Provide the (x, y) coordinate of the cell's center where the given text is located.  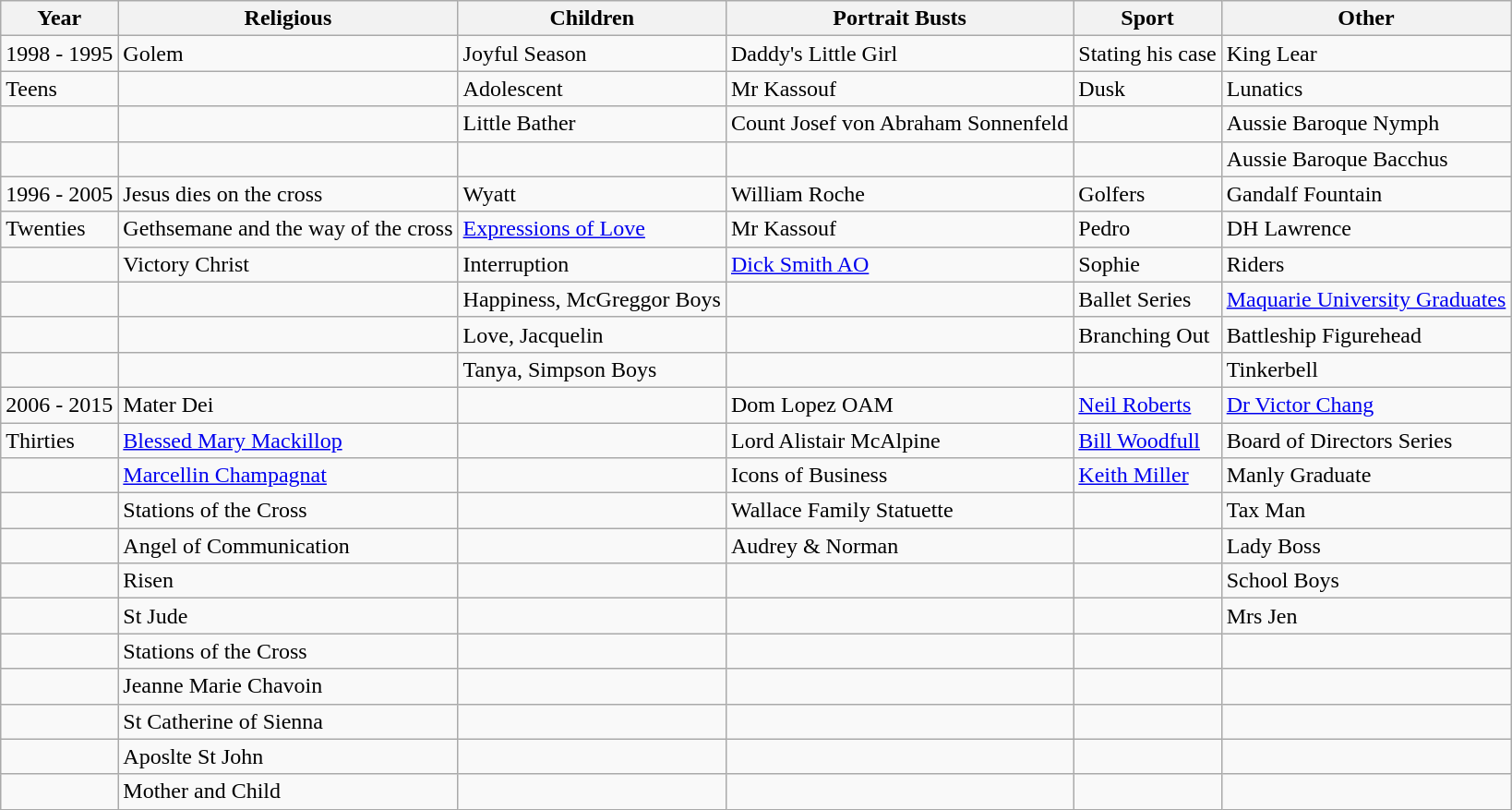
Interruption (592, 264)
Gethsemane and the way of the cross (288, 229)
Sport (1147, 18)
Golfers (1147, 194)
King Lear (1366, 54)
Wallace Family Statuette (899, 511)
St Catherine of Sienna (288, 721)
Neil Roberts (1147, 405)
Board of Directors Series (1366, 441)
Gandalf Fountain (1366, 194)
Audrey & Norman (899, 546)
Adolescent (592, 89)
Dusk (1147, 89)
Year (59, 18)
School Boys (1366, 581)
Risen (288, 581)
Lunatics (1366, 89)
Expressions of Love (592, 229)
Dr Victor Chang (1366, 405)
Mother and Child (288, 792)
Thirties (59, 441)
Branching Out (1147, 334)
Little Bather (592, 124)
Dom Lopez OAM (899, 405)
Children (592, 18)
1998 - 1995 (59, 54)
Happiness, McGreggor Boys (592, 299)
Other (1366, 18)
Battleship Figurehead (1366, 334)
Riders (1366, 264)
Angel of Communication (288, 546)
Ballet Series (1147, 299)
Tanya, Simpson Boys (592, 369)
Mrs Jen (1366, 616)
DH Lawrence (1366, 229)
Dick Smith AO (899, 264)
Icons of Business (899, 476)
St Jude (288, 616)
Jesus dies on the cross (288, 194)
Aussie Baroque Bacchus (1366, 159)
Marcellin Champagnat (288, 476)
Teens (59, 89)
Lord Alistair McAlpine (899, 441)
Religious (288, 18)
Daddy's Little Girl (899, 54)
Aussie Baroque Nymph (1366, 124)
Jeanne Marie Chavoin (288, 686)
Love, Jacquelin (592, 334)
Manly Graduate (1366, 476)
Maquarie University Graduates (1366, 299)
Golem (288, 54)
1996 - 2005 (59, 194)
Victory Christ (288, 264)
Mater Dei (288, 405)
2006 - 2015 (59, 405)
Count Josef von Abraham Sonnenfeld (899, 124)
Joyful Season (592, 54)
Lady Boss (1366, 546)
Twenties (59, 229)
Tax Man (1366, 511)
Portrait Busts (899, 18)
Wyatt (592, 194)
Tinkerbell (1366, 369)
Pedro (1147, 229)
Blessed Mary Mackillop (288, 441)
Sophie (1147, 264)
William Roche (899, 194)
Aposlte St John (288, 756)
Keith Miller (1147, 476)
Stating his case (1147, 54)
Bill Woodfull (1147, 441)
